Search for the cell housing the specified text and yield its [X, Y] center coordinate. 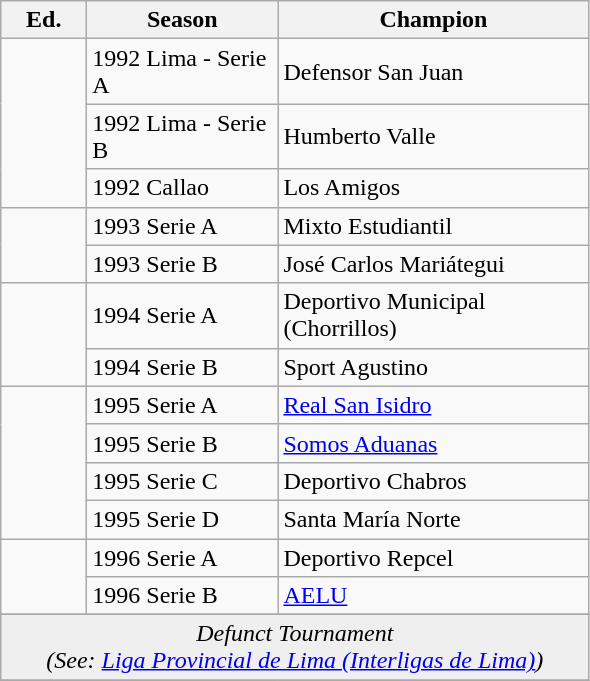
Season [182, 20]
Defensor San Juan [434, 72]
1994 Serie A [182, 316]
Deportivo Repcel [434, 557]
1993 Serie A [182, 226]
1992 Lima - Serie A [182, 72]
Humberto Valle [434, 136]
Champion [434, 20]
1995 Serie D [182, 519]
1995 Serie A [182, 405]
1996 Serie A [182, 557]
1992 Callao [182, 188]
1995 Serie C [182, 481]
1996 Serie B [182, 596]
1993 Serie B [182, 264]
Los Amigos [434, 188]
Santa María Norte [434, 519]
Mixto Estudiantil [434, 226]
1994 Serie B [182, 367]
Somos Aduanas [434, 443]
Real San Isidro [434, 405]
Sport Agustino [434, 367]
AELU [434, 596]
Deportivo Municipal (Chorrillos) [434, 316]
Ed. [44, 20]
1992 Lima - Serie B [182, 136]
1995 Serie B [182, 443]
Deportivo Chabros [434, 481]
José Carlos Mariátegui [434, 264]
Defunct Tournament(See: Liga Provincial de Lima (Interligas de Lima)) [295, 648]
